Find where the given text appears and provide that cell's center as [x, y] coordinate. 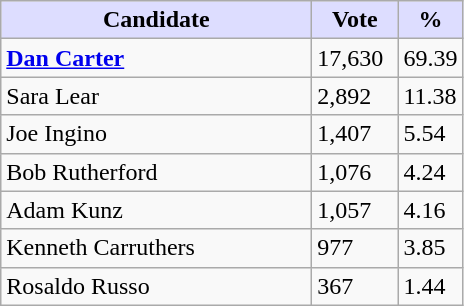
Vote [355, 20]
977 [355, 248]
Sara Lear [156, 96]
1,057 [355, 210]
17,630 [355, 58]
Kenneth Carruthers [156, 248]
367 [355, 286]
Bob Rutherford [156, 172]
Joe Ingino [156, 134]
Candidate [156, 20]
1,407 [355, 134]
4.16 [430, 210]
Dan Carter [156, 58]
1,076 [355, 172]
4.24 [430, 172]
Rosaldo Russo [156, 286]
69.39 [430, 58]
% [430, 20]
2,892 [355, 96]
11.38 [430, 96]
5.54 [430, 134]
1.44 [430, 286]
3.85 [430, 248]
Adam Kunz [156, 210]
